For the text-containing cell, return its midpoint in (x, y) coordinate format. 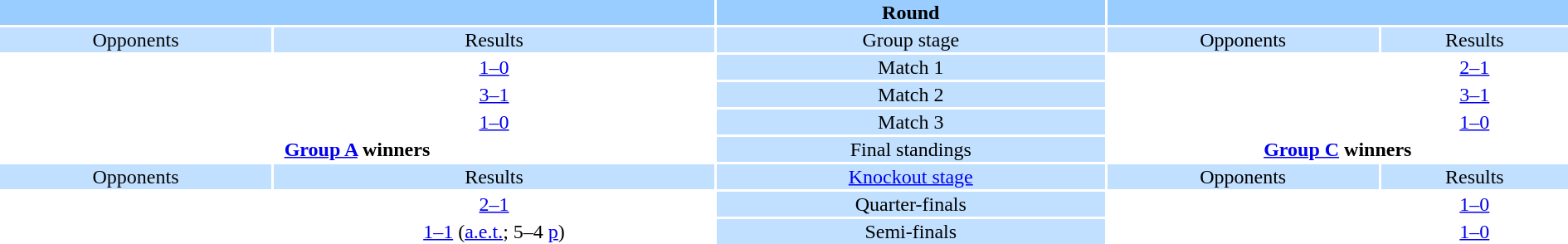
Group C winners (1337, 149)
Semi-finals (911, 232)
Final standings (911, 149)
1–1 (a.e.t.; 5–4 p) (494, 232)
Quarter-finals (911, 204)
Group stage (911, 40)
Round (911, 12)
Group A winners (357, 149)
Match 2 (911, 95)
Match 3 (911, 122)
Knockout stage (911, 177)
Match 1 (911, 67)
